Extract the [X, Y] coordinate from the center of the cell holding the provided text.  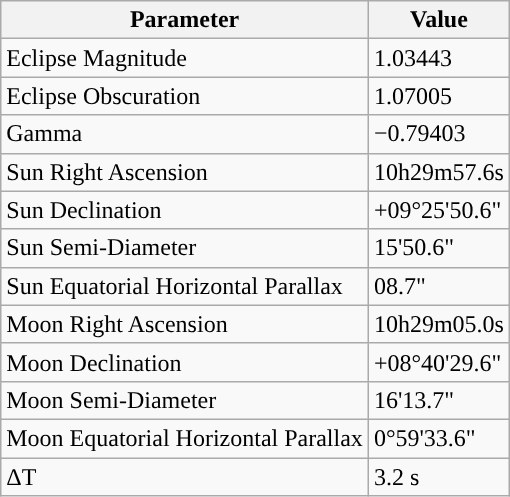
Parameter [185, 20]
Moon Declination [185, 362]
−0.79403 [438, 134]
ΔT [185, 477]
10h29m57.6s [438, 172]
Moon Semi-Diameter [185, 400]
Value [438, 20]
15'50.6" [438, 248]
Gamma [185, 134]
08.7" [438, 286]
1.07005 [438, 96]
3.2 s [438, 477]
0°59'33.6" [438, 438]
Moon Right Ascension [185, 324]
Sun Semi-Diameter [185, 248]
1.03443 [438, 58]
Eclipse Magnitude [185, 58]
+09°25'50.6" [438, 210]
+08°40'29.6" [438, 362]
Sun Equatorial Horizontal Parallax [185, 286]
Sun Declination [185, 210]
Sun Right Ascension [185, 172]
10h29m05.0s [438, 324]
Eclipse Obscuration [185, 96]
16'13.7" [438, 400]
Moon Equatorial Horizontal Parallax [185, 438]
